Capture the cell that displays the provided text and extract its (X, Y) central coordinate. 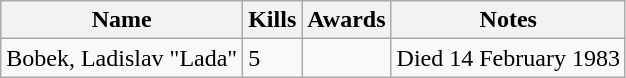
Awards (346, 20)
Bobek, Ladislav "Lada" (122, 58)
Notes (508, 20)
Died 14 February 1983 (508, 58)
5 (272, 58)
Kills (272, 20)
Name (122, 20)
